Return the (x, y) coordinate for the center point of the cell that contains the specified text.  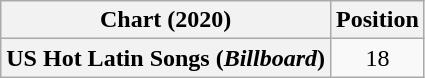
Chart (2020) (166, 20)
US Hot Latin Songs (Billboard) (166, 58)
Position (378, 20)
18 (378, 58)
